Extract the [x, y] coordinate from the center of the cell holding the provided text.  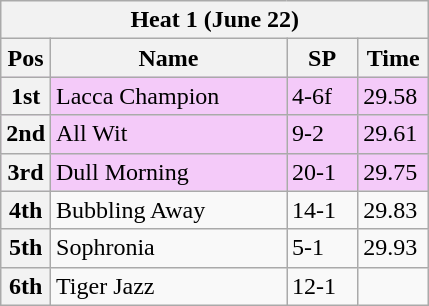
29.75 [394, 172]
Name [169, 58]
5th [26, 248]
Time [394, 58]
2nd [26, 134]
14-1 [322, 210]
29.61 [394, 134]
1st [26, 96]
Dull Morning [169, 172]
20-1 [322, 172]
3rd [26, 172]
6th [26, 286]
Pos [26, 58]
Heat 1 (June 22) [215, 20]
9-2 [322, 134]
All Wit [169, 134]
SP [322, 58]
4-6f [322, 96]
4th [26, 210]
Lacca Champion [169, 96]
29.58 [394, 96]
Sophronia [169, 248]
5-1 [322, 248]
Tiger Jazz [169, 286]
29.83 [394, 210]
29.93 [394, 248]
12-1 [322, 286]
Bubbling Away [169, 210]
